Return [X, Y] of the center of cell containing provided text 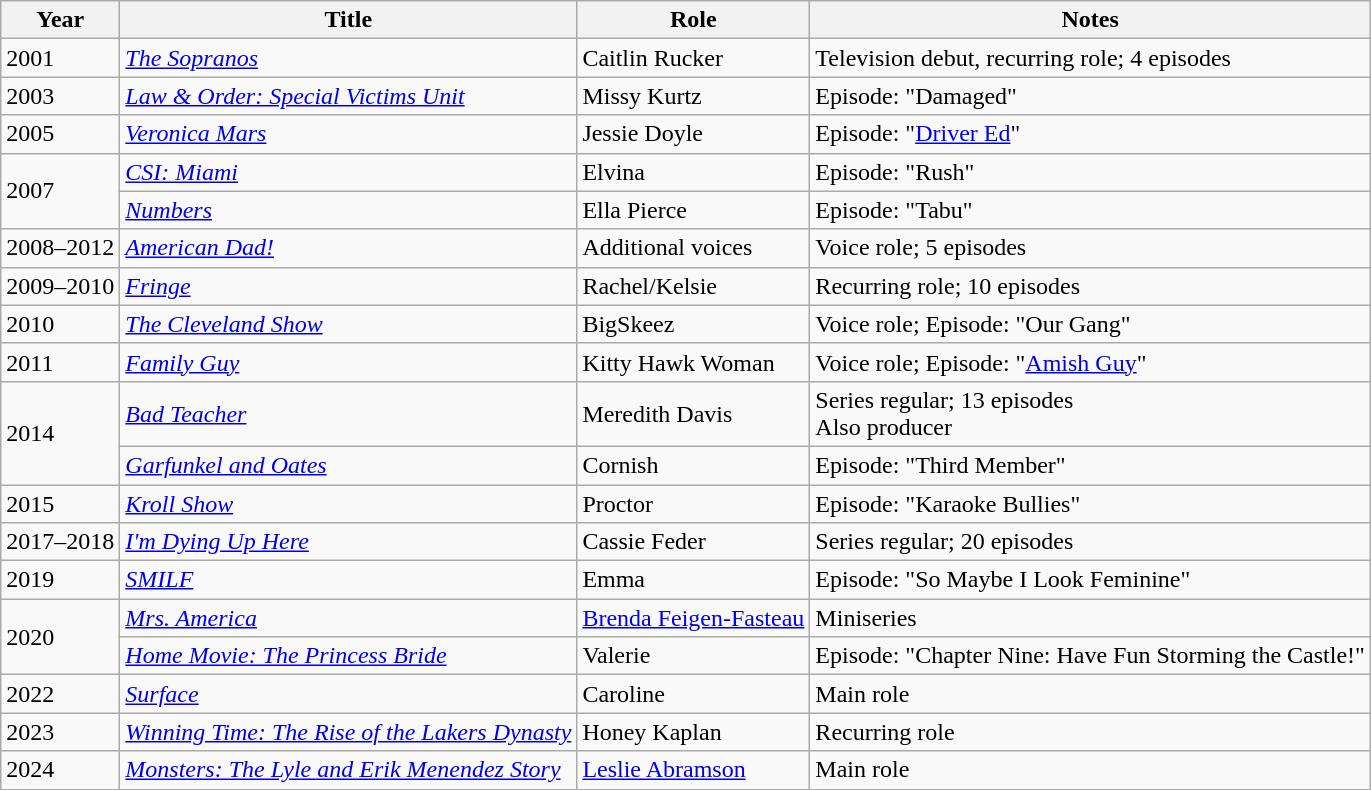
2008–2012 [60, 248]
2010 [60, 324]
Veronica Mars [348, 134]
2011 [60, 362]
Additional voices [694, 248]
Voice role; 5 episodes [1090, 248]
Episode: "Tabu" [1090, 210]
Leslie Abramson [694, 770]
Fringe [348, 286]
Episode: "So Maybe I Look Feminine" [1090, 580]
Surface [348, 694]
Cornish [694, 465]
Episode: "Third Member" [1090, 465]
2007 [60, 191]
The Cleveland Show [348, 324]
2005 [60, 134]
Role [694, 20]
Kroll Show [348, 503]
Valerie [694, 656]
Kitty Hawk Woman [694, 362]
American Dad! [348, 248]
Voice role; Episode: "Our Gang" [1090, 324]
2009–2010 [60, 286]
Series regular; 13 episodesAlso producer [1090, 414]
2019 [60, 580]
2022 [60, 694]
Family Guy [348, 362]
Episode: "Driver Ed" [1090, 134]
Numbers [348, 210]
Recurring role [1090, 732]
Honey Kaplan [694, 732]
Recurring role; 10 episodes [1090, 286]
2020 [60, 637]
2024 [60, 770]
2003 [60, 96]
Title [348, 20]
Jessie Doyle [694, 134]
Proctor [694, 503]
Meredith Davis [694, 414]
Episode: "Damaged" [1090, 96]
Caitlin Rucker [694, 58]
CSI: Miami [348, 172]
Missy Kurtz [694, 96]
Voice role; Episode: "Amish Guy" [1090, 362]
2015 [60, 503]
Winning Time: The Rise of the Lakers Dynasty [348, 732]
Episode: "Rush" [1090, 172]
Elvina [694, 172]
Home Movie: The Princess Bride [348, 656]
Rachel/Kelsie [694, 286]
Bad Teacher [348, 414]
The Sopranos [348, 58]
SMILF [348, 580]
Ella Pierce [694, 210]
2014 [60, 432]
Television debut, recurring role; 4 episodes [1090, 58]
Episode: "Karaoke Bullies" [1090, 503]
Miniseries [1090, 618]
2017–2018 [60, 542]
I'm Dying Up Here [348, 542]
BigSkeez [694, 324]
2001 [60, 58]
Series regular; 20 episodes [1090, 542]
Garfunkel and Oates [348, 465]
Monsters: The Lyle and Erik Menendez Story [348, 770]
Notes [1090, 20]
Law & Order: Special Victims Unit [348, 96]
Emma [694, 580]
Caroline [694, 694]
Cassie Feder [694, 542]
2023 [60, 732]
Mrs. America [348, 618]
Year [60, 20]
Episode: "Chapter Nine: Have Fun Storming the Castle!" [1090, 656]
Brenda Feigen-Fasteau [694, 618]
